Find where the given text appears and provide that cell's center as [x, y] coordinate. 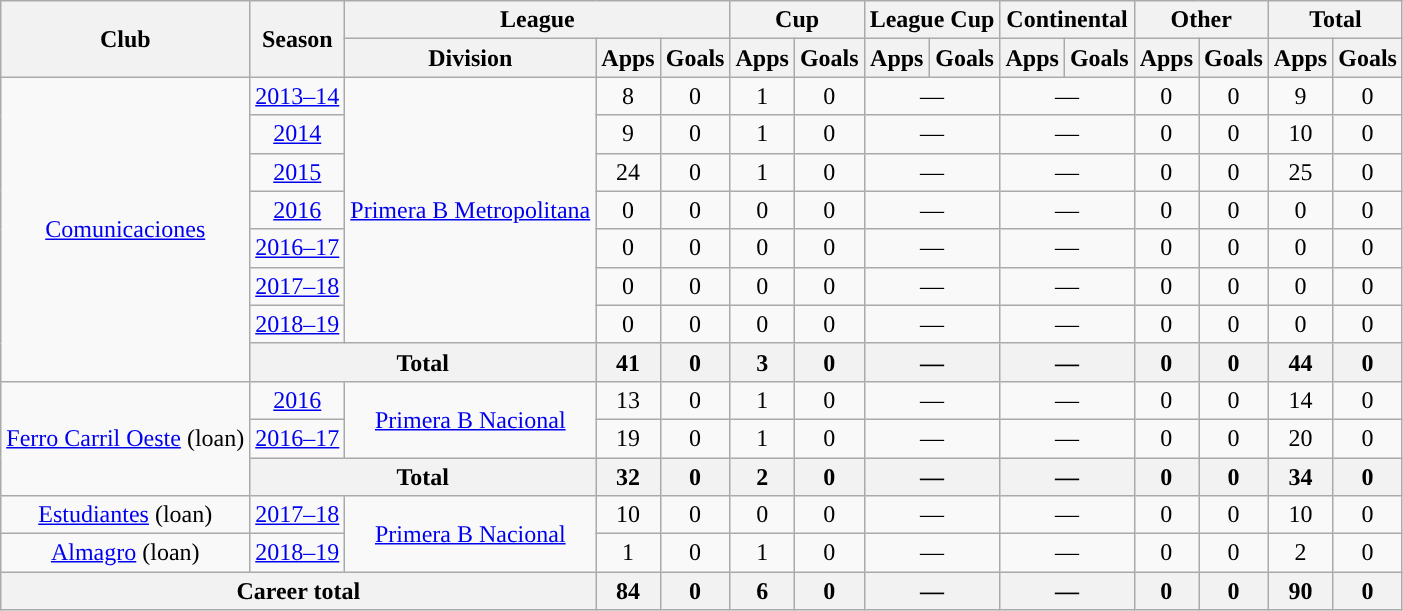
84 [628, 591]
6 [762, 591]
24 [628, 172]
41 [628, 362]
Career total [298, 591]
32 [628, 477]
Primera B Metropolitana [470, 210]
2014 [298, 134]
Other [1201, 20]
14 [1300, 400]
Almagro (loan) [126, 553]
Cup [797, 20]
8 [628, 96]
25 [1300, 172]
Division [470, 58]
20 [1300, 438]
90 [1300, 591]
19 [628, 438]
2015 [298, 172]
Continental [1067, 20]
Club [126, 39]
34 [1300, 477]
3 [762, 362]
2013–14 [298, 96]
League Cup [932, 20]
Comunicaciones [126, 229]
Ferro Carril Oeste (loan) [126, 438]
44 [1300, 362]
13 [628, 400]
League [538, 20]
Season [298, 39]
Estudiantes (loan) [126, 515]
